Provide the (x, y) coordinate of the cell's center where the given text is located.  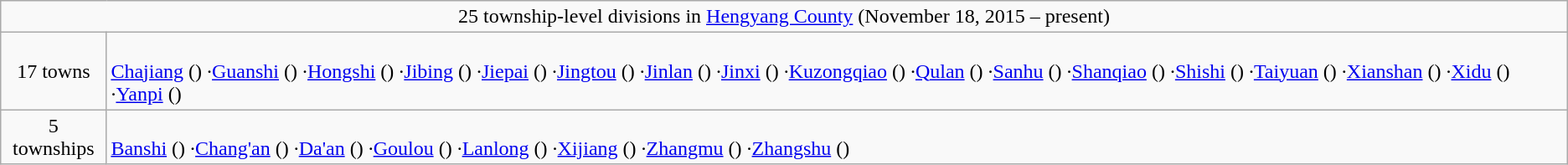
Banshi () ·Chang'an () ·Da'an () ·Goulou () ·Lanlong () ·Xijiang () ·Zhangmu () ·Zhangshu () (837, 137)
17 towns (54, 71)
25 township-level divisions in Hengyang County (November 18, 2015 – present) (784, 17)
5 townships (54, 137)
